Provide the [x, y] coordinate of the cell's center where the given text is located.  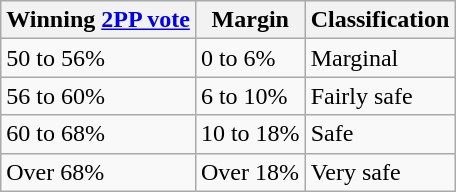
Over 68% [98, 172]
56 to 60% [98, 96]
Margin [250, 20]
Marginal [380, 58]
Winning 2PP vote [98, 20]
Classification [380, 20]
0 to 6% [250, 58]
6 to 10% [250, 96]
Very safe [380, 172]
Safe [380, 134]
Fairly safe [380, 96]
Over 18% [250, 172]
10 to 18% [250, 134]
60 to 68% [98, 134]
50 to 56% [98, 58]
